Capture the cell that displays the provided text and extract its (x, y) central coordinate. 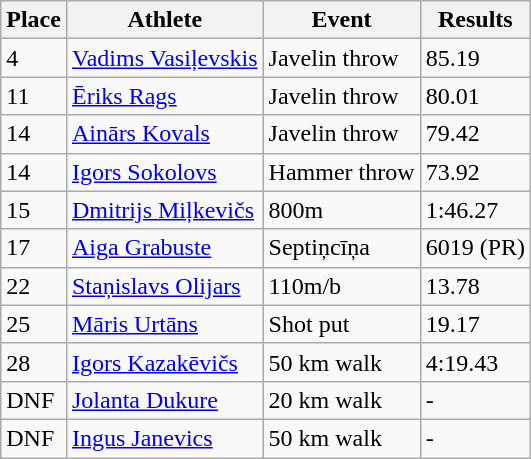
80.01 (475, 96)
73.92 (475, 172)
Aiga Grabuste (164, 248)
Igors Kazakēvičs (164, 362)
1:46.27 (475, 210)
Jolanta Dukure (164, 400)
6019 (PR) (475, 248)
19.17 (475, 324)
13.78 (475, 286)
4 (34, 58)
11 (34, 96)
Ēriks Rags (164, 96)
15 (34, 210)
28 (34, 362)
Staņislavs Olijars (164, 286)
25 (34, 324)
Place (34, 20)
85.19 (475, 58)
800m (342, 210)
Dmitrijs Miļkevičs (164, 210)
Septiņcīņa (342, 248)
Ainārs Kovals (164, 134)
4:19.43 (475, 362)
Igors Sokolovs (164, 172)
Hammer throw (342, 172)
110m/b (342, 286)
Results (475, 20)
17 (34, 248)
Athlete (164, 20)
Māris Urtāns (164, 324)
79.42 (475, 134)
Vadims Vasiļevskis (164, 58)
22 (34, 286)
20 km walk (342, 400)
Shot put (342, 324)
Event (342, 20)
Ingus Janevics (164, 438)
